From the cell containing the given text, extract its center point as [X, Y] coordinate. 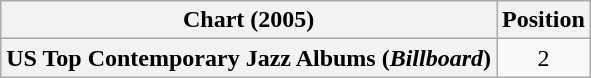
US Top Contemporary Jazz Albums (Billboard) [249, 58]
2 [544, 58]
Chart (2005) [249, 20]
Position [544, 20]
